Return [X, Y] of the center of cell containing provided text 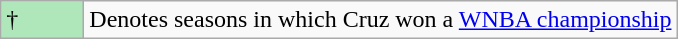
† [42, 20]
Denotes seasons in which Cruz won a WNBA championship [380, 20]
